Search for the cell housing the specified text and yield its (X, Y) center coordinate. 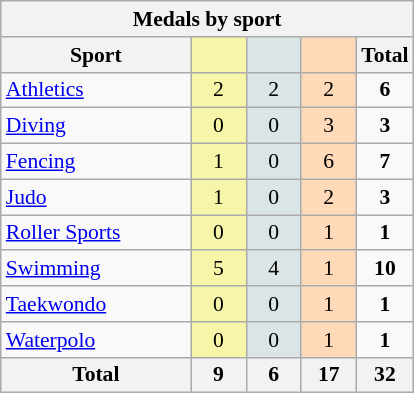
32 (384, 375)
Athletics (96, 90)
10 (384, 269)
Roller Sports (96, 233)
5 (218, 269)
Judo (96, 197)
7 (384, 162)
17 (328, 375)
4 (274, 269)
Swimming (96, 269)
Medals by sport (208, 19)
Diving (96, 126)
Waterpolo (96, 340)
9 (218, 375)
Fencing (96, 162)
Sport (96, 55)
Taekwondo (96, 304)
